Locate the cell with the specified text and output its [x, y] center coordinate. 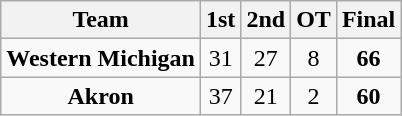
37 [220, 96]
8 [314, 58]
Western Michigan [101, 58]
21 [266, 96]
Final [368, 20]
27 [266, 58]
2 [314, 96]
Akron [101, 96]
Team [101, 20]
60 [368, 96]
OT [314, 20]
1st [220, 20]
2nd [266, 20]
66 [368, 58]
31 [220, 58]
